Output the (x, y) coordinate of the center of the cell containing the given text.  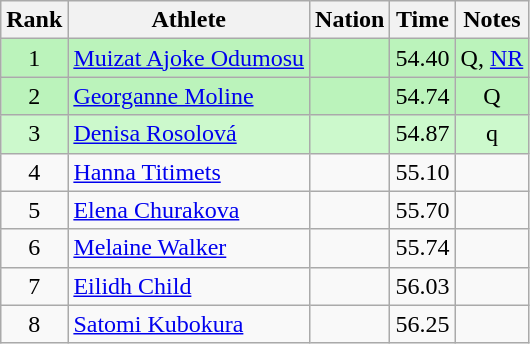
Q (492, 96)
6 (34, 248)
Muizat Ajoke Odumosu (189, 58)
Athlete (189, 20)
Melaine Walker (189, 248)
Nation (350, 20)
3 (34, 134)
Notes (492, 20)
Georganne Moline (189, 96)
1 (34, 58)
Satomi Kubokura (189, 324)
Elena Churakova (189, 210)
2 (34, 96)
55.74 (422, 248)
Hanna Titimets (189, 172)
Rank (34, 20)
8 (34, 324)
Eilidh Child (189, 286)
7 (34, 286)
54.40 (422, 58)
55.10 (422, 172)
Time (422, 20)
56.25 (422, 324)
56.03 (422, 286)
55.70 (422, 210)
54.74 (422, 96)
Denisa Rosolová (189, 134)
5 (34, 210)
4 (34, 172)
q (492, 134)
Q, NR (492, 58)
54.87 (422, 134)
